Provide the [x, y] coordinate of the cell's center where the given text is located.  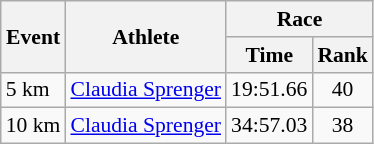
10 km [34, 126]
19:51.66 [269, 90]
40 [342, 90]
Time [269, 55]
Race [300, 19]
38 [342, 126]
5 km [34, 90]
Event [34, 36]
Rank [342, 55]
Athlete [146, 36]
34:57.03 [269, 126]
